From the cell containing the given text, extract its center point as [x, y] coordinate. 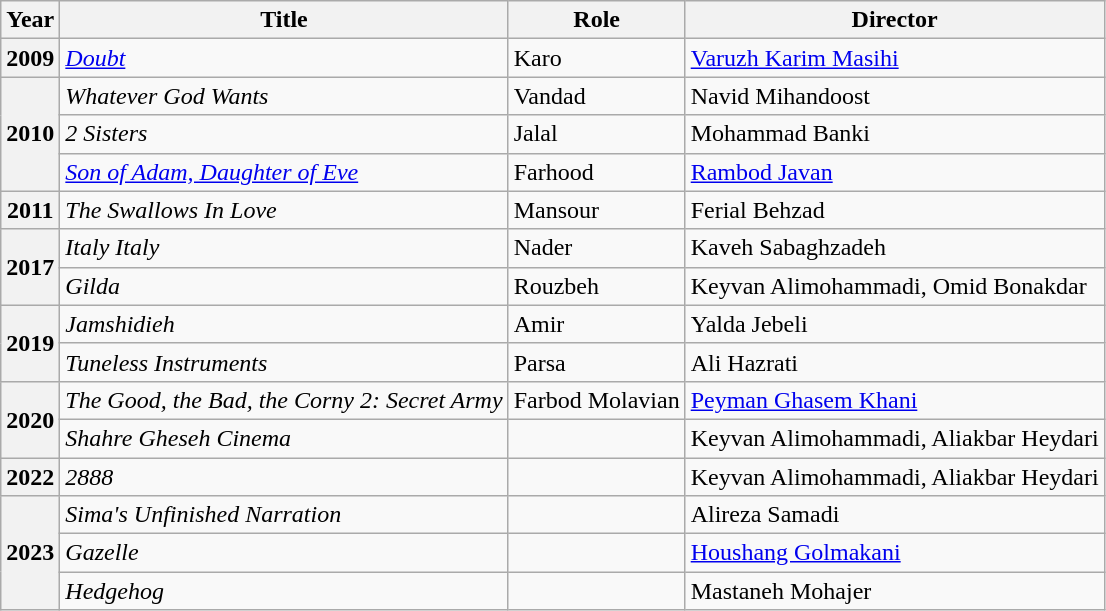
Gazelle [284, 553]
2 Sisters [284, 134]
Hedgehog [284, 591]
Navid Mihandoost [894, 96]
2010 [30, 134]
Son of Adam, Daughter of Eve [284, 172]
Mansour [596, 210]
Ferial Behzad [894, 210]
Nader [596, 248]
Ali Hazrati [894, 362]
Mastaneh Mohajer [894, 591]
2009 [30, 58]
Farhood [596, 172]
Rouzbeh [596, 286]
Role [596, 20]
Tuneless Instruments [284, 362]
Parsa [596, 362]
The Good, the Bad, the Corny 2: Secret Army [284, 400]
Farbod Molavian [596, 400]
Director [894, 20]
Sima's Unfinished Narration [284, 515]
Peyman Ghasem Khani [894, 400]
Jalal [596, 134]
Varuzh Karim Masihi [894, 58]
Yalda Jebeli [894, 324]
Gilda [284, 286]
2011 [30, 210]
Doubt [284, 58]
Mohammad Banki [894, 134]
Amir [596, 324]
The Swallows In Love [284, 210]
Year [30, 20]
Houshang Golmakani [894, 553]
2019 [30, 343]
Rambod Javan [894, 172]
2020 [30, 419]
Alireza Samadi [894, 515]
Vandad [596, 96]
Karo [596, 58]
2023 [30, 553]
Kaveh Sabaghzadeh [894, 248]
Keyvan Alimohammadi, Omid Bonakdar [894, 286]
Title [284, 20]
Whatever God Wants [284, 96]
Shahre Gheseh Cinema [284, 438]
Italy Italy [284, 248]
Jamshidieh [284, 324]
2022 [30, 477]
2017 [30, 267]
2888 [284, 477]
